Determine the [x, y] coordinate at the center of the cell enclosing the given text.  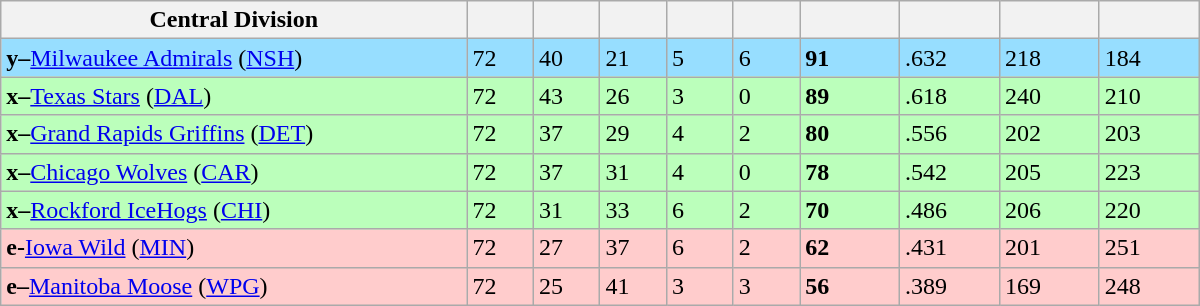
.556 [950, 134]
248 [1149, 286]
x–Grand Rapids Griffins (DET) [234, 134]
206 [1049, 210]
.431 [950, 248]
y–Milwaukee Admirals (NSH) [234, 58]
e-Iowa Wild (MIN) [234, 248]
x–Rockford IceHogs (CHI) [234, 210]
Central Division [234, 20]
21 [634, 58]
251 [1149, 248]
.618 [950, 96]
43 [566, 96]
205 [1049, 172]
27 [566, 248]
29 [634, 134]
203 [1149, 134]
184 [1149, 58]
56 [850, 286]
201 [1049, 248]
89 [850, 96]
x–Texas Stars (DAL) [234, 96]
80 [850, 134]
.389 [950, 286]
169 [1049, 286]
70 [850, 210]
220 [1149, 210]
78 [850, 172]
5 [700, 58]
210 [1149, 96]
.542 [950, 172]
62 [850, 248]
240 [1049, 96]
.486 [950, 210]
91 [850, 58]
223 [1149, 172]
40 [566, 58]
25 [566, 286]
218 [1049, 58]
x–Chicago Wolves (CAR) [234, 172]
e–Manitoba Moose (WPG) [234, 286]
202 [1049, 134]
26 [634, 96]
.632 [950, 58]
41 [634, 286]
33 [634, 210]
